Scan for the cell matching the given text and deliver its [x, y] coordinate at center. 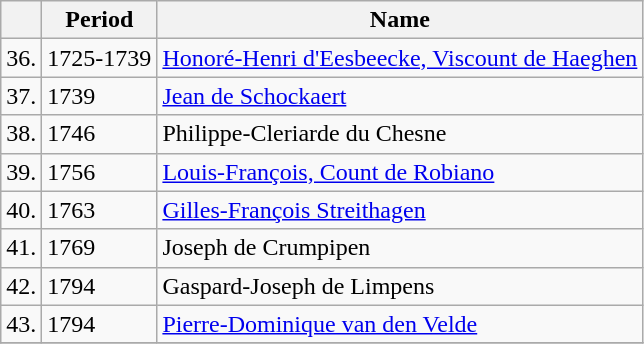
Period [100, 20]
Name [400, 20]
Gaspard-Joseph de Limpens [400, 286]
Pierre-Dominique van den Velde [400, 324]
1763 [100, 210]
1725-1739 [100, 58]
Jean de Schockaert [400, 96]
36. [22, 58]
42. [22, 286]
40. [22, 210]
1769 [100, 248]
Gilles-François Streithagen [400, 210]
Louis-François, Count de Robiano [400, 172]
Philippe-Cleriarde du Chesne [400, 134]
37. [22, 96]
41. [22, 248]
Honoré-Henri d'Eesbeecke, Viscount de Haeghen [400, 58]
43. [22, 324]
1756 [100, 172]
Joseph de Crumpipen [400, 248]
38. [22, 134]
39. [22, 172]
1739 [100, 96]
1746 [100, 134]
